Determine the [x, y] coordinate at the center of the cell enclosing the given text.  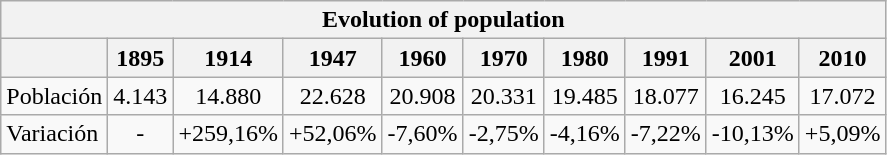
1960 [422, 58]
1980 [584, 58]
1895 [140, 58]
1947 [332, 58]
-10,13% [752, 134]
Evolution of population [444, 20]
1991 [666, 58]
-4,16% [584, 134]
1970 [504, 58]
2010 [842, 58]
16.245 [752, 96]
-7,60% [422, 134]
+5,09% [842, 134]
-7,22% [666, 134]
19.485 [584, 96]
14.880 [228, 96]
+52,06% [332, 134]
18.077 [666, 96]
-2,75% [504, 134]
22.628 [332, 96]
20.331 [504, 96]
17.072 [842, 96]
- [140, 134]
4.143 [140, 96]
Variación [54, 134]
2001 [752, 58]
20.908 [422, 96]
Población [54, 96]
+259,16% [228, 134]
1914 [228, 58]
